Return (X, Y) of the center of cell containing provided text 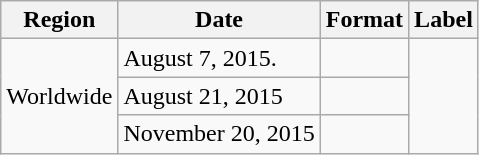
November 20, 2015 (219, 134)
August 7, 2015. (219, 58)
Format (364, 20)
Label (444, 20)
Worldwide (60, 96)
Region (60, 20)
Date (219, 20)
August 21, 2015 (219, 96)
